Return [x, y] of the center of cell containing provided text 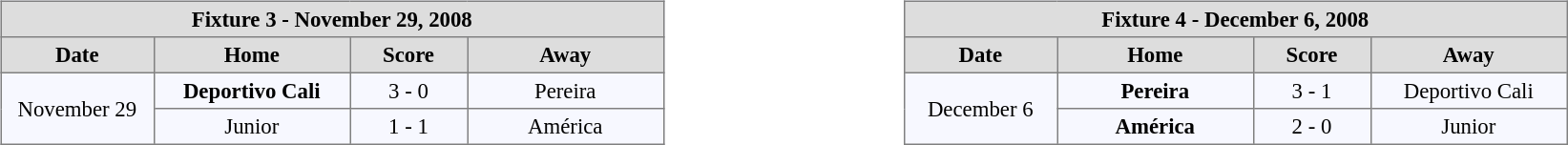
3 - 0 [408, 91]
1 - 1 [408, 127]
2 - 0 [1311, 127]
Fixture 3 - November 29, 2008 [331, 19]
Fixture 4 - December 6, 2008 [1235, 19]
December 6 [980, 109]
November 29 [76, 109]
3 - 1 [1311, 91]
